Search for the cell housing the specified text and yield its [X, Y] center coordinate. 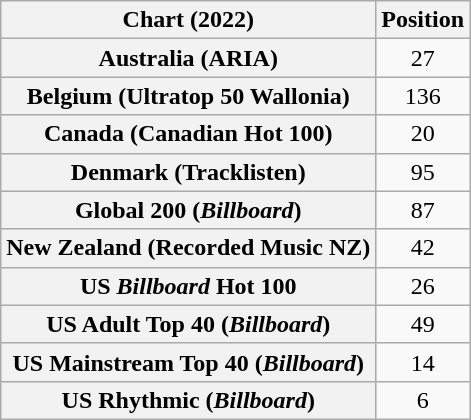
US Mainstream Top 40 (Billboard) [188, 362]
14 [423, 362]
Australia (ARIA) [188, 58]
27 [423, 58]
Canada (Canadian Hot 100) [188, 134]
49 [423, 324]
US Billboard Hot 100 [188, 286]
95 [423, 172]
Denmark (Tracklisten) [188, 172]
136 [423, 96]
20 [423, 134]
87 [423, 210]
6 [423, 400]
New Zealand (Recorded Music NZ) [188, 248]
Position [423, 20]
Chart (2022) [188, 20]
Global 200 (Billboard) [188, 210]
Belgium (Ultratop 50 Wallonia) [188, 96]
42 [423, 248]
US Adult Top 40 (Billboard) [188, 324]
26 [423, 286]
US Rhythmic (Billboard) [188, 400]
